Scan for the cell matching the given text and deliver its [x, y] coordinate at center. 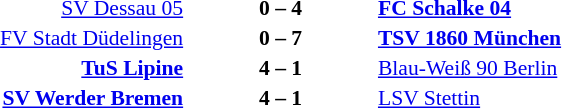
4 – 1 [280, 68]
0 – 7 [280, 38]
